Scan for the cell matching the given text and deliver its [x, y] coordinate at center. 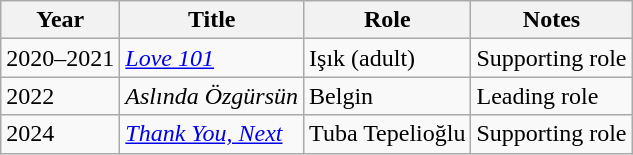
Thank You, Next [212, 134]
Notes [552, 20]
2022 [60, 96]
Tuba Tepelioğlu [388, 134]
Belgin [388, 96]
2020–2021 [60, 58]
Title [212, 20]
2024 [60, 134]
Year [60, 20]
Role [388, 20]
Leading role [552, 96]
Işık (adult) [388, 58]
Love 101 [212, 58]
Aslında Özgürsün [212, 96]
